Search for the cell housing the specified text and yield its (x, y) center coordinate. 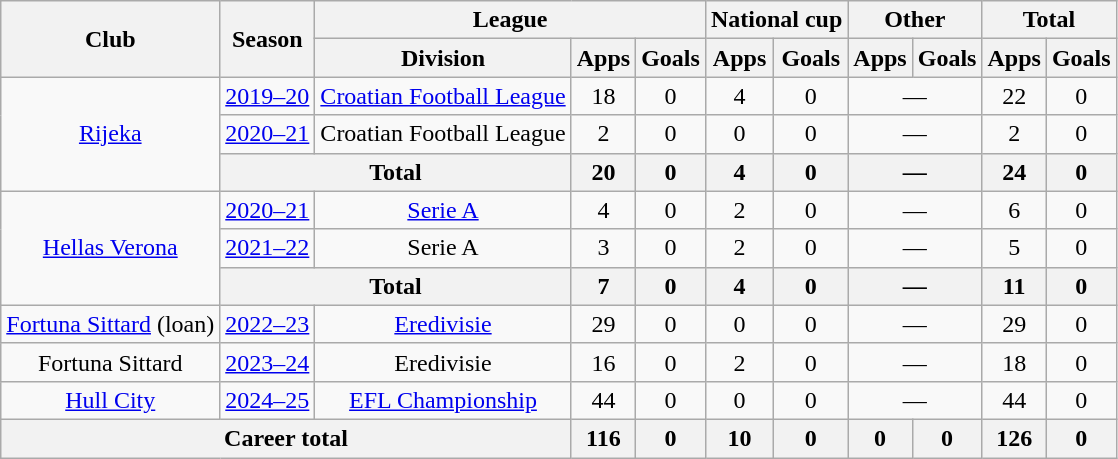
National cup (776, 20)
10 (739, 438)
2021–22 (268, 248)
Season (268, 39)
22 (1014, 96)
2022–23 (268, 324)
2024–25 (268, 400)
126 (1014, 438)
Club (110, 39)
Division (443, 58)
7 (603, 286)
24 (1014, 172)
20 (603, 172)
6 (1014, 210)
5 (1014, 248)
Hellas Verona (110, 248)
Fortuna Sittard (loan) (110, 324)
2019–20 (268, 96)
2023–24 (268, 362)
11 (1014, 286)
Hull City (110, 400)
Career total (286, 438)
Fortuna Sittard (110, 362)
EFL Championship (443, 400)
Other (915, 20)
16 (603, 362)
116 (603, 438)
Rijeka (110, 134)
3 (603, 248)
League (510, 20)
